Determine the (x, y) coordinate at the center of the cell enclosing the given text.  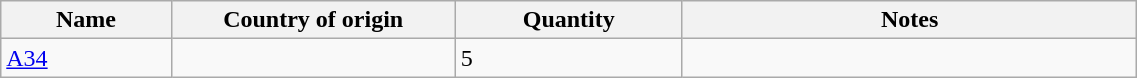
A34 (86, 58)
Name (86, 20)
Notes (909, 20)
Country of origin (313, 20)
5 (568, 58)
Quantity (568, 20)
